Return the [x, y] coordinate for the center point of the cell that contains the specified text.  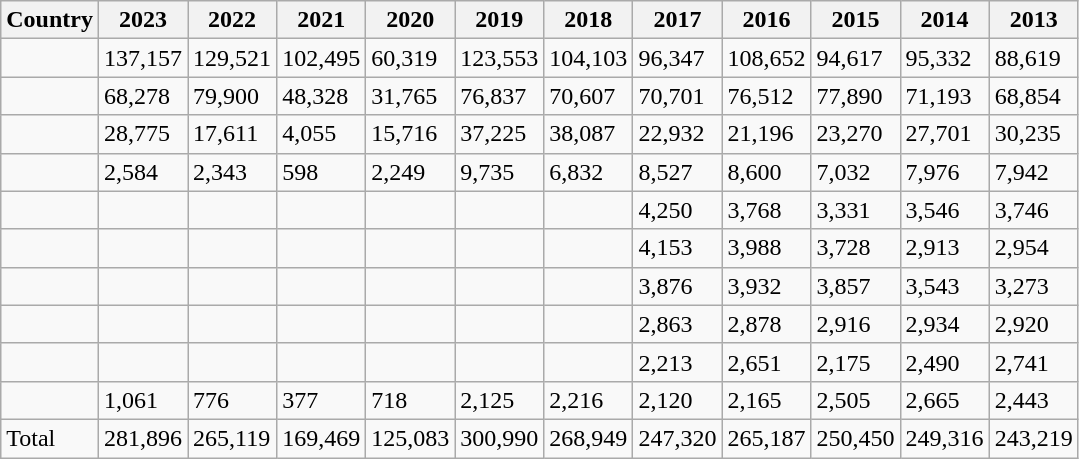
Total [50, 438]
37,225 [500, 134]
48,328 [322, 96]
2,665 [944, 400]
137,157 [142, 58]
27,701 [944, 134]
60,319 [410, 58]
3,768 [766, 210]
3,273 [1034, 286]
2020 [410, 20]
2022 [232, 20]
3,331 [856, 210]
104,103 [588, 58]
3,857 [856, 286]
68,278 [142, 96]
2,505 [856, 400]
250,450 [856, 438]
2017 [678, 20]
94,617 [856, 58]
2,863 [678, 324]
15,716 [410, 134]
2,213 [678, 362]
95,332 [944, 58]
2,954 [1034, 248]
22,932 [678, 134]
249,316 [944, 438]
169,469 [322, 438]
70,701 [678, 96]
4,250 [678, 210]
2,490 [944, 362]
2,120 [678, 400]
3,728 [856, 248]
77,890 [856, 96]
129,521 [232, 58]
2016 [766, 20]
2021 [322, 20]
4,055 [322, 134]
300,990 [500, 438]
2,934 [944, 324]
Country [50, 20]
2,175 [856, 362]
7,032 [856, 172]
1,061 [142, 400]
9,735 [500, 172]
71,193 [944, 96]
2,916 [856, 324]
108,652 [766, 58]
38,087 [588, 134]
2,741 [1034, 362]
8,527 [678, 172]
96,347 [678, 58]
31,765 [410, 96]
2019 [500, 20]
377 [322, 400]
7,942 [1034, 172]
2,584 [142, 172]
79,900 [232, 96]
21,196 [766, 134]
2023 [142, 20]
268,949 [588, 438]
247,320 [678, 438]
718 [410, 400]
23,270 [856, 134]
3,876 [678, 286]
8,600 [766, 172]
3,543 [944, 286]
265,187 [766, 438]
2015 [856, 20]
2,249 [410, 172]
2018 [588, 20]
598 [322, 172]
6,832 [588, 172]
3,746 [1034, 210]
2,216 [588, 400]
243,219 [1034, 438]
7,976 [944, 172]
776 [232, 400]
281,896 [142, 438]
2013 [1034, 20]
2,920 [1034, 324]
2,125 [500, 400]
125,083 [410, 438]
2,913 [944, 248]
3,932 [766, 286]
3,988 [766, 248]
88,619 [1034, 58]
76,837 [500, 96]
30,235 [1034, 134]
76,512 [766, 96]
17,611 [232, 134]
2,443 [1034, 400]
2,878 [766, 324]
2,651 [766, 362]
265,119 [232, 438]
70,607 [588, 96]
2,343 [232, 172]
4,153 [678, 248]
123,553 [500, 58]
2014 [944, 20]
2,165 [766, 400]
28,775 [142, 134]
102,495 [322, 58]
68,854 [1034, 96]
3,546 [944, 210]
